From the cell containing the given text, extract its center point as [x, y] coordinate. 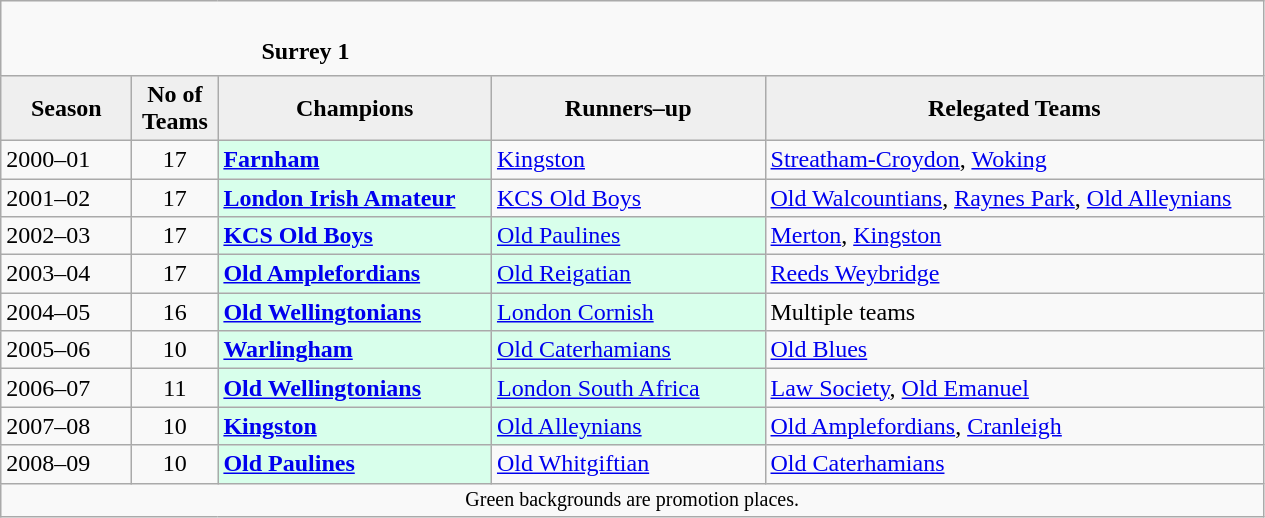
Old Amplefordians, Cranleigh [1014, 426]
2001–02 [66, 197]
Old Reigatian [628, 274]
No of Teams [175, 108]
Merton, Kingston [1014, 236]
2003–04 [66, 274]
2007–08 [66, 426]
Reeds Weybridge [1014, 274]
London Cornish [628, 312]
Warlingham [355, 350]
Old Blues [1014, 350]
Old Whitgiftian [628, 464]
16 [175, 312]
Multiple teams [1014, 312]
Champions [355, 108]
London Irish Amateur [355, 197]
Farnham [355, 159]
Old Alleynians [628, 426]
11 [175, 388]
2006–07 [66, 388]
London South Africa [628, 388]
Green backgrounds are promotion places. [632, 500]
2000–01 [66, 159]
2004–05 [66, 312]
2002–03 [66, 236]
Season [66, 108]
2005–06 [66, 350]
Relegated Teams [1014, 108]
Streatham-Croydon, Woking [1014, 159]
Runners–up [628, 108]
Old Amplefordians [355, 274]
Law Society, Old Emanuel [1014, 388]
2008–09 [66, 464]
Old Walcountians, Raynes Park, Old Alleynians [1014, 197]
